Find where the given text appears and provide that cell's center as [x, y] coordinate. 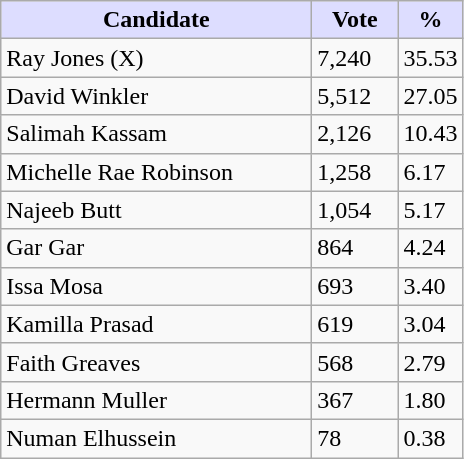
Issa Mosa [156, 286]
Candidate [156, 20]
Vote [355, 20]
David Winkler [156, 96]
5.17 [430, 210]
Numan Elhussein [156, 438]
27.05 [430, 96]
367 [355, 400]
0.38 [430, 438]
Kamilla Prasad [156, 324]
3.04 [430, 324]
Michelle Rae Robinson [156, 172]
Ray Jones (X) [156, 58]
568 [355, 362]
Najeeb Butt [156, 210]
3.40 [430, 286]
Gar Gar [156, 248]
619 [355, 324]
78 [355, 438]
1,258 [355, 172]
% [430, 20]
1,054 [355, 210]
Hermann Muller [156, 400]
Salimah Kassam [156, 134]
5,512 [355, 96]
Faith Greaves [156, 362]
864 [355, 248]
4.24 [430, 248]
693 [355, 286]
2.79 [430, 362]
6.17 [430, 172]
1.80 [430, 400]
7,240 [355, 58]
2,126 [355, 134]
10.43 [430, 134]
35.53 [430, 58]
